Scan for the cell matching the given text and deliver its (x, y) coordinate at center. 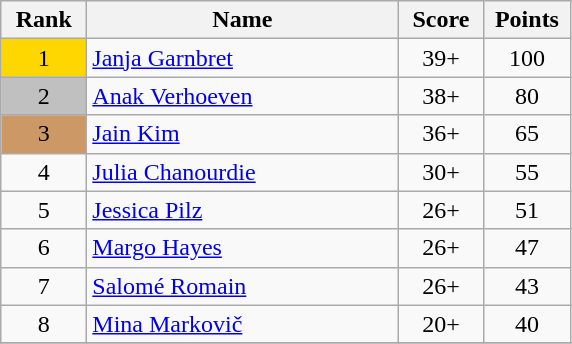
55 (527, 172)
2 (44, 96)
Score (441, 20)
40 (527, 324)
51 (527, 210)
Janja Garnbret (242, 58)
8 (44, 324)
3 (44, 134)
47 (527, 248)
5 (44, 210)
Jain Kim (242, 134)
Salomé Romain (242, 286)
Anak Verhoeven (242, 96)
80 (527, 96)
1 (44, 58)
65 (527, 134)
6 (44, 248)
Rank (44, 20)
Jessica Pilz (242, 210)
Margo Hayes (242, 248)
20+ (441, 324)
Points (527, 20)
38+ (441, 96)
39+ (441, 58)
4 (44, 172)
30+ (441, 172)
Mina Markovič (242, 324)
43 (527, 286)
Julia Chanourdie (242, 172)
7 (44, 286)
Name (242, 20)
36+ (441, 134)
100 (527, 58)
